Capture the cell that displays the provided text and extract its [x, y] central coordinate. 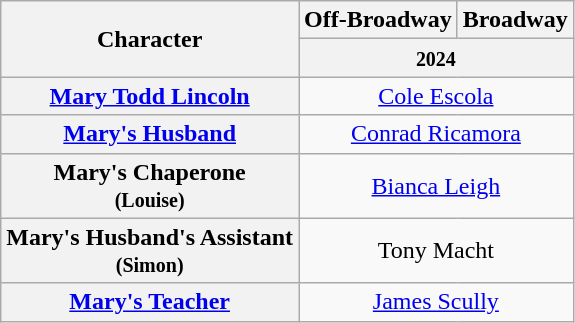
Bianca Leigh [436, 186]
Off-Broadway [378, 20]
Mary's Teacher [150, 302]
2024 [436, 58]
Mary's Husband's Assistant(Simon) [150, 250]
Mary's Husband [150, 134]
Mary Todd Lincoln [150, 96]
Character [150, 39]
Mary's Chaperone(Louise) [150, 186]
Cole Escola [436, 96]
Conrad Ricamora [436, 134]
Tony Macht [436, 250]
James Scully [436, 302]
Broadway [515, 20]
